Detect which cell encompasses the target text, then output its [x, y] center coordinate. 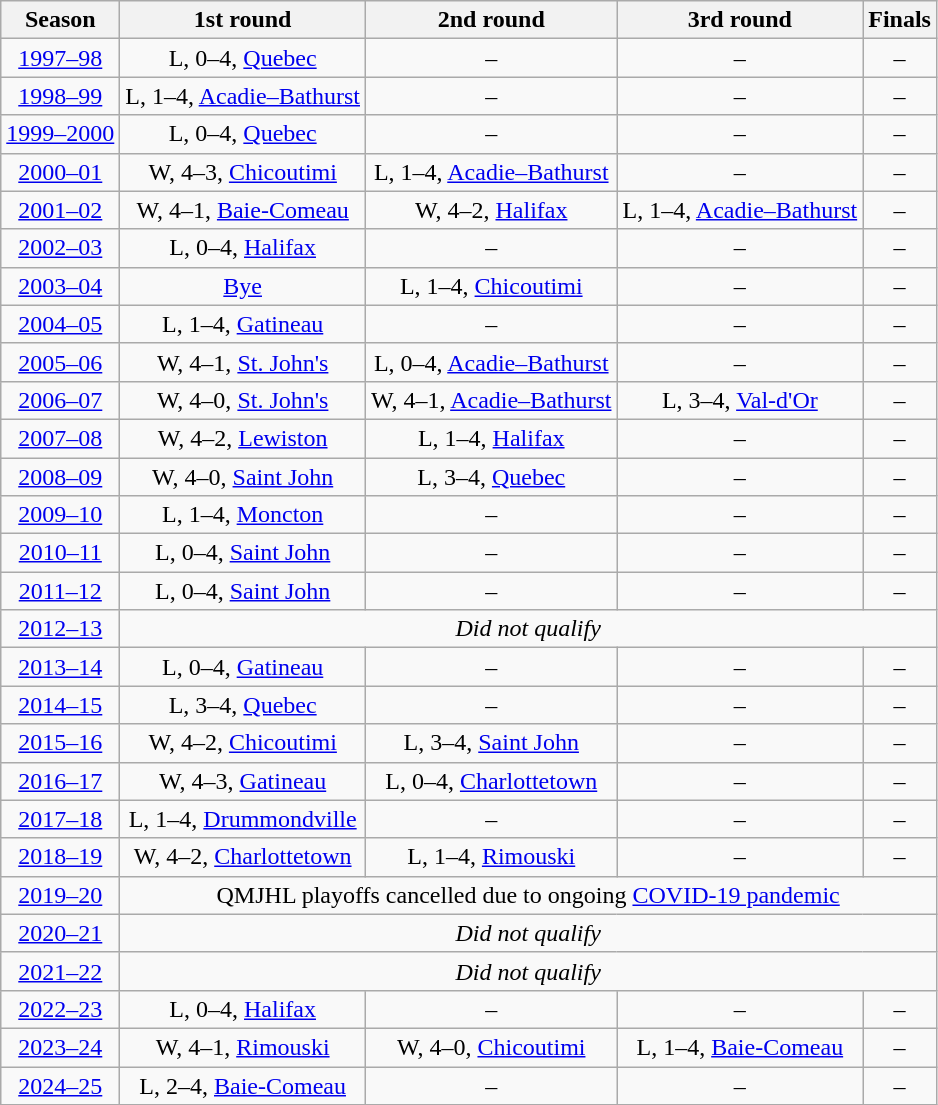
L, 0–4, Gatineau [243, 667]
2002–03 [60, 248]
2023–24 [60, 1047]
Season [60, 20]
L, 1–4, Drummondville [243, 819]
1st round [243, 20]
2003–04 [60, 286]
W, 4–2, Halifax [492, 210]
W, 4–1, Rimouski [243, 1047]
2009–10 [60, 515]
W, 4–2, Chicoutimi [243, 743]
2006–07 [60, 400]
2001–02 [60, 210]
L, 1–4, Rimouski [492, 857]
1998–99 [60, 96]
L, 1–4, Halifax [492, 438]
W, 4–1, Baie-Comeau [243, 210]
L, 1–4, Chicoutimi [492, 286]
W, 4–0, St. John's [243, 400]
L, 1–4, Moncton [243, 515]
2004–05 [60, 324]
2010–11 [60, 553]
1997–98 [60, 58]
L, 2–4, Baie-Comeau [243, 1085]
L, 3–4, Saint John [492, 743]
2018–19 [60, 857]
2020–21 [60, 933]
L, 0–4, Charlottetown [492, 781]
2011–12 [60, 591]
2021–22 [60, 971]
2005–06 [60, 362]
L, 0–4, Acadie–Bathurst [492, 362]
2016–17 [60, 781]
W, 4–1, Acadie–Bathurst [492, 400]
2008–09 [60, 477]
2013–14 [60, 667]
2000–01 [60, 172]
2012–13 [60, 629]
3rd round [740, 20]
2017–18 [60, 819]
W, 4–1, St. John's [243, 362]
L, 1–4, Baie-Comeau [740, 1047]
W, 4–3, Gatineau [243, 781]
W, 4–0, Saint John [243, 477]
W, 4–2, Charlottetown [243, 857]
QMJHL playoffs cancelled due to ongoing COVID-19 pandemic [528, 895]
Bye [243, 286]
1999–2000 [60, 134]
Finals [900, 20]
2014–15 [60, 705]
2024–25 [60, 1085]
2nd round [492, 20]
2022–23 [60, 1009]
W, 4–2, Lewiston [243, 438]
L, 3–4, Val-d'Or [740, 400]
W, 4–0, Chicoutimi [492, 1047]
L, 1–4, Gatineau [243, 324]
2015–16 [60, 743]
W, 4–3, Chicoutimi [243, 172]
2019–20 [60, 895]
2007–08 [60, 438]
